Pinpoint the cell where the given text exists, returning its [X, Y] midpoint coordinate. 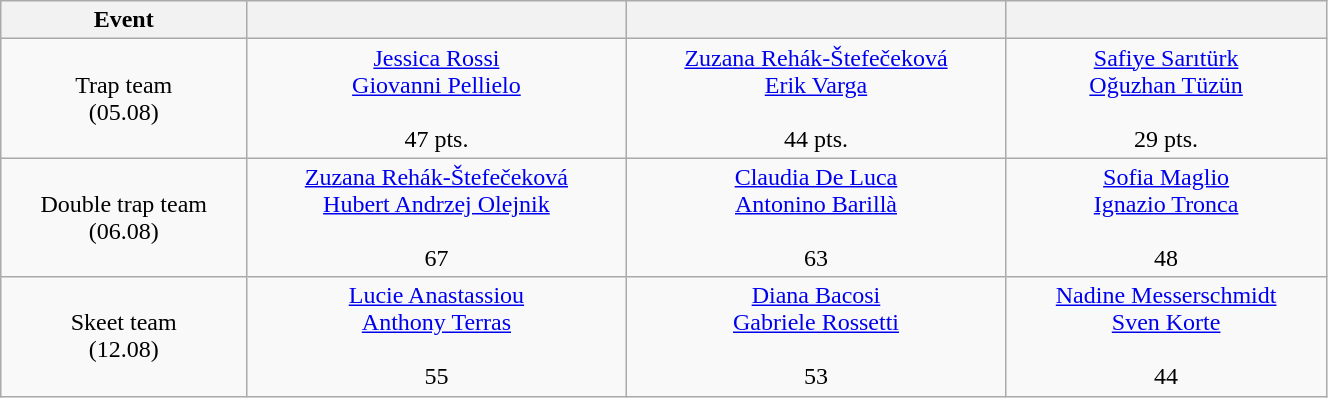
Safiye Sarıtürk Oğuzhan Tüzün 29 pts. [1166, 98]
Double trap team (06.08) [124, 218]
Trap team (05.08) [124, 98]
Nadine Messerschmidt Sven Korte 44 [1166, 336]
Zuzana Rehák-Štefečeková Erik Varga 44 pts. [816, 98]
Lucie Anastassiou Anthony Terras 55 [437, 336]
Skeet team (12.08) [124, 336]
Sofia Maglio Ignazio Tronca 48 [1166, 218]
Event [124, 20]
Claudia De Luca Antonino Barillà 63 [816, 218]
Zuzana Rehák-Štefečeková Hubert Andrzej Olejnik 67 [437, 218]
Jessica Rossi Giovanni Pellielo 47 pts. [437, 98]
Diana Bacosi Gabriele Rossetti 53 [816, 336]
